Identify which cell holds the provided text, then report its [x, y] central coordinate. 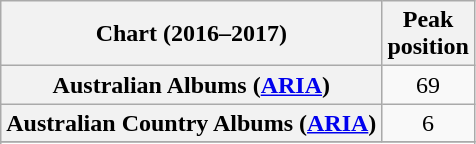
Australian Albums (ARIA) [192, 85]
6 [428, 123]
Peak position [428, 34]
Chart (2016–2017) [192, 34]
Australian Country Albums (ARIA) [192, 123]
69 [428, 85]
